Determine the (X, Y) coordinate at the center of the cell enclosing the given text.  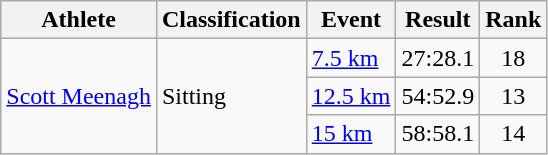
Scott Meenagh (79, 96)
Sitting (231, 96)
14 (514, 134)
Event (351, 20)
58:58.1 (438, 134)
7.5 km (351, 58)
54:52.9 (438, 96)
12.5 km (351, 96)
13 (514, 96)
15 km (351, 134)
Athlete (79, 20)
Classification (231, 20)
Result (438, 20)
27:28.1 (438, 58)
Rank (514, 20)
18 (514, 58)
